Search for the cell housing the specified text and yield its (X, Y) center coordinate. 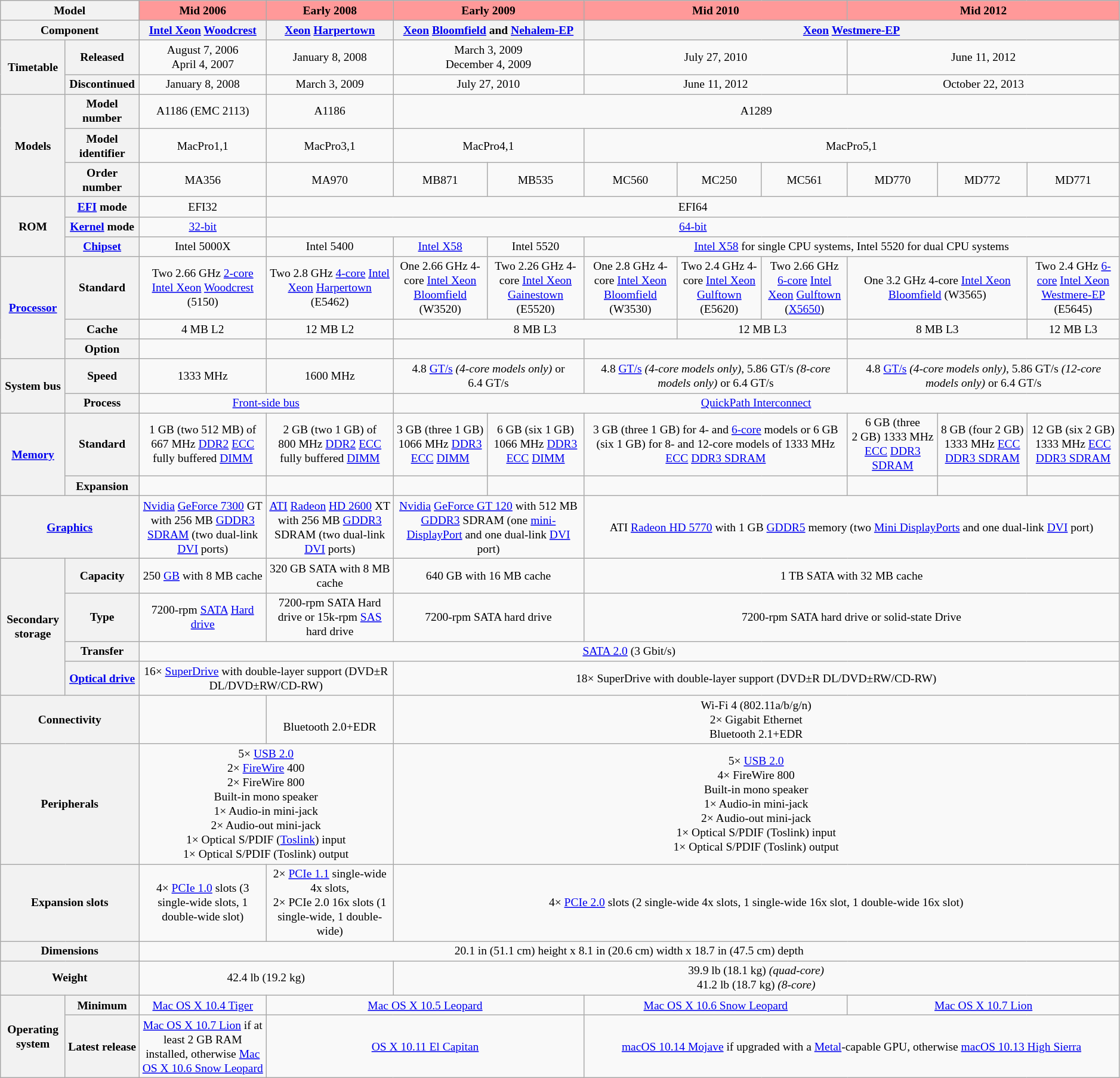
MA356 (203, 179)
March 3, 2009December 4, 2009 (489, 57)
Mac OS X 10.4 Tiger (203, 1005)
Mac OS X 10.6 Snow Leopard (715, 1005)
Weight (70, 978)
Mid 2010 (715, 11)
Timetable (33, 67)
EFI32 (203, 207)
Secondary storage (33, 627)
Two 2.4 GHz 4-core Intel Xeon Gulftown (E5620) (720, 288)
Xeon Harpertown (330, 30)
7200-rpm SATA Hard drive (203, 617)
2× PCIe 1.1 single-wide 4x slots,2× PCIe 2.0 16x slots (1 single-wide, 1 double-wide) (330, 903)
Operating system (33, 1036)
ROM (33, 227)
4× PCIe 1.0 slots (3 single-wide slots, 1 double-wide slot) (203, 903)
1333 MHz (203, 376)
MC560 (630, 179)
12 MB L2 (330, 329)
1600 MHz (330, 376)
Option (101, 349)
1 TB SATA with 32 MB cache (851, 575)
7200-rpm SATA hard drive (489, 617)
Bluetooth 2.0+EDR (330, 720)
Intel X58 for single CPU systems, Intel 5520 for dual CPU systems (851, 246)
One 2.66 GHz 4-core Intel Xeon Bloomfield (W3520) (440, 288)
OS X 10.11 El Capitan (425, 1047)
Two 2.26 GHz 4-core Intel Xeon Gainestown (E5520) (536, 288)
64-bit (693, 227)
A1186 (EMC 2113) (203, 111)
MB871 (440, 179)
Two 2.66 GHz 6-core Intel Xeon Gulftown (X5650) (804, 288)
MD771 (1073, 179)
Memory (33, 455)
MD770 (893, 179)
6 GB (three 2 GB) 1333 MHz ECC DDR3 SDRAM (893, 444)
20.1 in (51.1 cm) height x 8.1 in (20.6 cm) width x 18.7 in (47.5 cm) depth (629, 951)
Model (70, 11)
One 3.2 GHz 4-core Intel Xeon Bloomfield (W3565) (937, 288)
Optical drive (101, 678)
3 GB (three 1 GB) 1066 MHz DDR3 ECC DIMM (440, 444)
Intel X58 (440, 246)
39.9 lb (18.1 kg) (quad-core)41.2 lb (18.7 kg) (8-core) (757, 978)
Capacity (101, 575)
Released (101, 57)
3 GB (three 1 GB) for 4- and 6-core models or 6 GB (six 1 GB) for 8- and 12-core models of 1333 MHz ECC DDR3 SDRAM (715, 444)
Two 2.66 GHz 2-core Intel Xeon Woodcrest (5150) (203, 288)
4.8 GT/s (4-core models only), 5.86 GT/s (8-core models only) or 6.4 GT/s (715, 376)
Chipset (101, 246)
EFI mode (101, 207)
Type (101, 617)
Process (101, 404)
1 GB (two 512 MB) of 667 MHz DDR2 ECC fully buffered DIMM (203, 444)
MB535 (536, 179)
Graphics (70, 528)
Mac OS X 10.7 Lion if at least 2 GB RAM installed, otherwise Mac OS X 10.6 Snow Leopard (203, 1047)
320 GB SATA with 8 MB cache (330, 575)
640 GB with 16 MB cache (489, 575)
August 7, 2006April 4, 2007 (203, 57)
4.8 GT/s (4-core models only), 5.86 GT/s (12-core models only) or 6.4 GT/s (983, 376)
4.8 GT/s (4-core models only) or 6.4 GT/s (489, 376)
Intel 5520 (536, 246)
Two 2.4 GHz 6-core Intel Xeon Westmere-EP (E5645) (1073, 288)
Mid 2006 (203, 11)
Peripherals (70, 803)
MC561 (804, 179)
MacPro4,1 (489, 146)
7200-rpm SATA hard drive or solid-state Drive (851, 617)
Wi-Fi 4 (802.11a/b/g/n)2× Gigabit EthernetBluetooth 2.1+EDR (757, 720)
MC250 (720, 179)
Discontinued (101, 85)
Mac OS X 10.7 Lion (983, 1005)
MD772 (982, 179)
Component (70, 30)
Expansion (101, 486)
8 GB (four 2 GB) 1333 MHz ECC DDR3 SDRAM (982, 444)
Nvidia GeForce 7300 GT with 256 MB GDDR3 SDRAM (two dual-link DVI ports) (203, 528)
SATA 2.0 (3 Gbit/s) (629, 651)
Intel Xeon Woodcrest (203, 30)
Minimum (101, 1005)
Transfer (101, 651)
March 3, 2009 (330, 85)
System bus (33, 386)
QuickPath Interconnect (757, 404)
Model number (101, 111)
MacPro1,1 (203, 146)
Nvidia GeForce GT 120 with 512 MB GDDR3 SDRAM (one mini-DisplayPort and one dual-link DVI port) (489, 528)
Dimensions (70, 951)
Front-side bus (266, 404)
Mid 2012 (983, 11)
EFI64 (693, 207)
One 2.8 GHz 4-core Intel Xeon Bloomfield (W3530) (630, 288)
4 MB L2 (203, 329)
MacPro5,1 (851, 146)
MA970 (330, 179)
Xeon Bloomfield and Nehalem-EP (489, 30)
October 22, 2013 (983, 85)
A1186 (330, 111)
Latest release (101, 1047)
MacPro3,1 (330, 146)
Order number (101, 179)
Xeon Westmere-EP (851, 30)
Two 2.8 GHz 4-core Intel Xeon Harpertown (E5462) (330, 288)
18× SuperDrive with double-layer support (DVD±R DL/DVD±RW/CD-RW) (757, 678)
A1289 (757, 111)
ATI Radeon HD 2600 XT with 256 MB GDDR3 SDRAM (two dual-link DVI ports) (330, 528)
Model identifier (101, 146)
250 GB with 8 MB cache (203, 575)
42.4 lb (19.2 kg) (266, 978)
Connectivity (70, 720)
Early 2009 (489, 11)
2 GB (two 1 GB) of 800 MHz DDR2 ECC fully buffered DIMM (330, 444)
Speed (101, 376)
16× SuperDrive with double-layer support (DVD±R DL/DVD±RW/CD-RW) (266, 678)
7200-rpm SATA Hard drive or 15k-rpm SAS hard drive (330, 617)
Mac OS X 10.5 Leopard (425, 1005)
12 GB (six 2 GB) 1333 MHz ECC DDR3 SDRAM (1073, 444)
Intel 5000X (203, 246)
32-bit (203, 227)
Expansion slots (70, 903)
Early 2008 (330, 11)
4× PCIe 2.0 slots (2 single-wide 4x slots, 1 single-wide 16x slot, 1 double-wide 16x slot) (757, 903)
Intel 5400 (330, 246)
ATI Radeon HD 5770 with 1 GB GDDR5 memory (two Mini DisplayPorts and one dual-link DVI port) (851, 528)
6 GB (six 1 GB) 1066 MHz DDR3 ECC DIMM (536, 444)
Cache (101, 329)
Models (33, 146)
Processor (33, 308)
Kernel mode (101, 227)
macOS 10.14 Mojave if upgraded with a Metal-capable GPU, otherwise macOS 10.13 High Sierra (851, 1047)
